Search for the cell housing the specified text and yield its [X, Y] center coordinate. 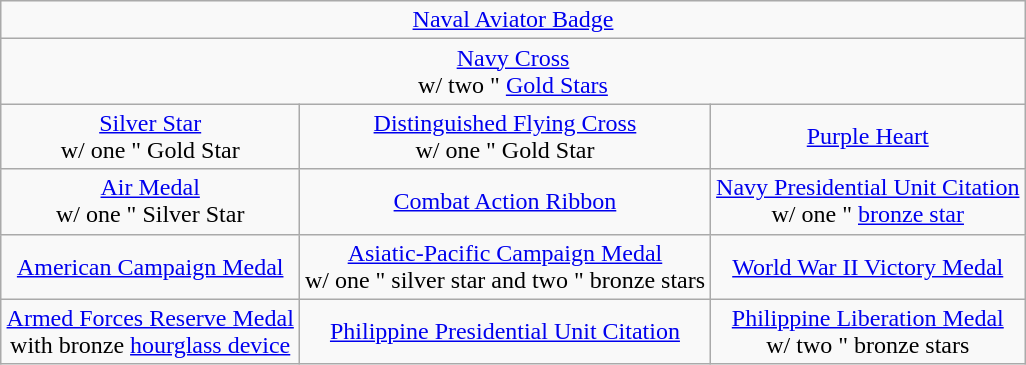
Armed Forces Reserve Medalwith bronze hourglass device [150, 332]
Silver Starw/ one " Gold Star [150, 136]
Asiatic-Pacific Campaign Medalw/ one " silver star and two " bronze stars [504, 266]
Naval Aviator Badge [513, 20]
American Campaign Medal [150, 266]
Philippine Presidential Unit Citation [504, 332]
Navy Presidential Unit Citationw/ one " bronze star [868, 202]
Purple Heart [868, 136]
Philippine Liberation Medalw/ two " bronze stars [868, 332]
Distinguished Flying Crossw/ one " Gold Star [504, 136]
Navy Crossw/ two " Gold Stars [513, 72]
World War II Victory Medal [868, 266]
Air Medalw/ one " Silver Star [150, 202]
Combat Action Ribbon [504, 202]
